From the cell containing the given text, extract its center point as [X, Y] coordinate. 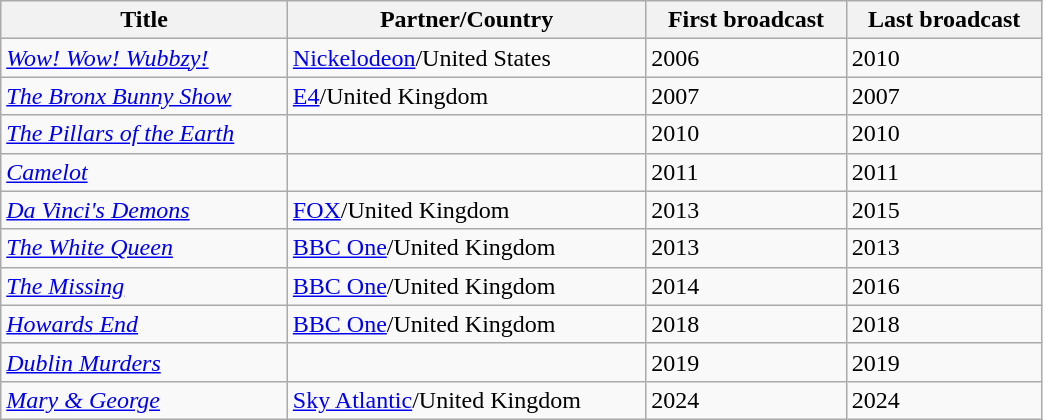
Da Vinci's Demons [144, 210]
The Pillars of the Earth [144, 134]
The Missing [144, 286]
FOX/United Kingdom [466, 210]
2015 [944, 210]
2014 [746, 286]
2006 [746, 58]
The Bronx Bunny Show [144, 96]
Howards End [144, 324]
2016 [944, 286]
Nickelodeon/United States [466, 58]
Partner/Country [466, 20]
Wow! Wow! Wubbzy! [144, 58]
Sky Atlantic/United Kingdom [466, 400]
First broadcast [746, 20]
The White Queen [144, 248]
E4/United Kingdom [466, 96]
Dublin Murders [144, 362]
Last broadcast [944, 20]
Title [144, 20]
Mary & George [144, 400]
Camelot [144, 172]
